Return [X, Y] of the center of cell containing provided text 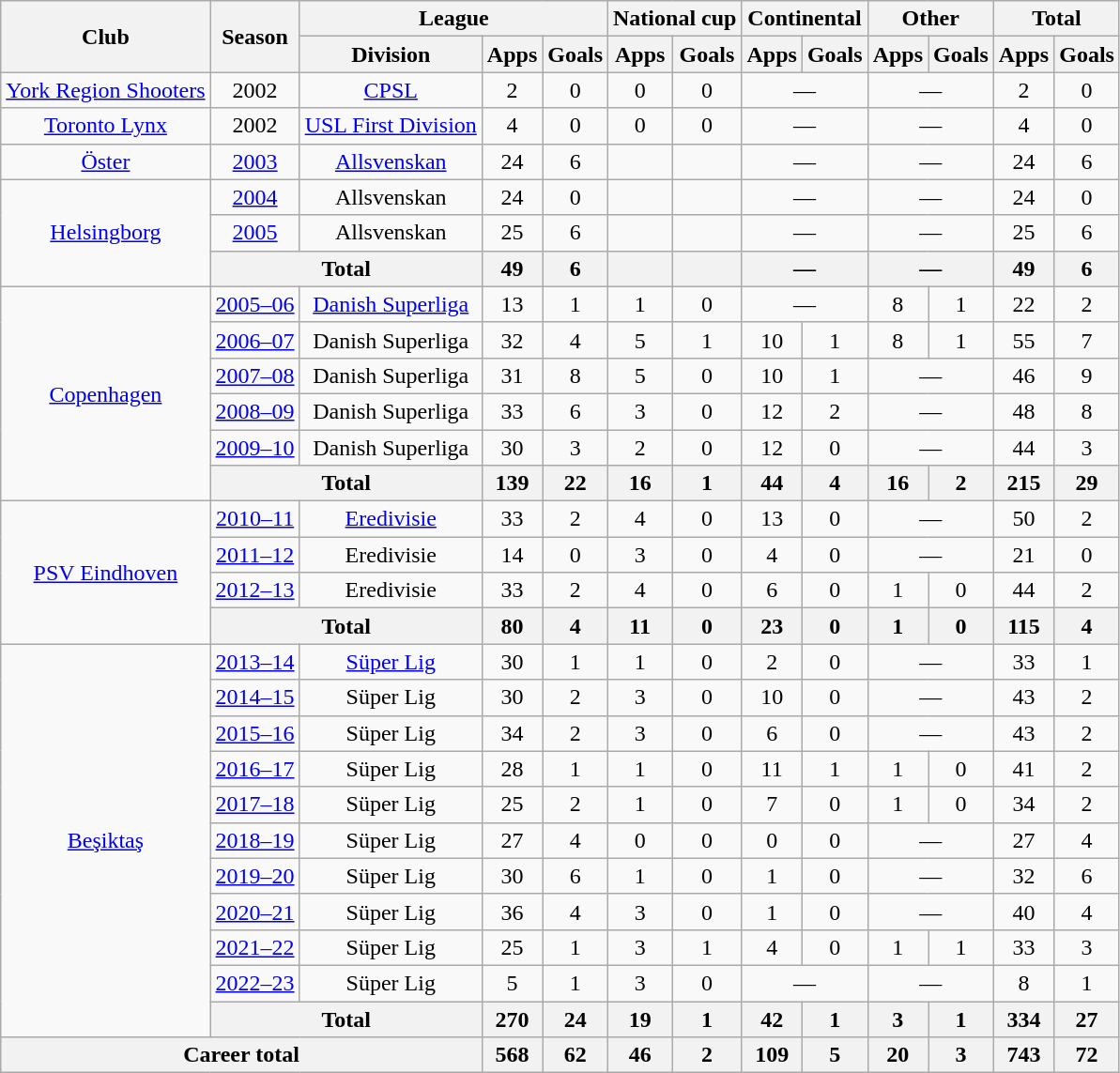
14 [512, 555]
2005 [255, 233]
CPSL [391, 90]
2017–18 [255, 805]
Club [105, 37]
21 [1023, 555]
2010–11 [255, 519]
20 [898, 1055]
2021–22 [255, 947]
215 [1023, 483]
19 [640, 1019]
Toronto Lynx [105, 126]
League [453, 19]
31 [512, 376]
Division [391, 54]
2005–06 [255, 304]
2003 [255, 161]
Continental [805, 19]
Career total [242, 1055]
Other [930, 19]
334 [1023, 1019]
568 [512, 1055]
23 [772, 626]
40 [1023, 912]
80 [512, 626]
55 [1023, 340]
2015–16 [255, 733]
Beşiktaş [105, 841]
48 [1023, 411]
Season [255, 37]
Copenhagen [105, 393]
Öster [105, 161]
42 [772, 1019]
29 [1087, 483]
41 [1023, 769]
2022–23 [255, 983]
PSV Eindhoven [105, 573]
2014–15 [255, 697]
139 [512, 483]
36 [512, 912]
2004 [255, 197]
115 [1023, 626]
2012–13 [255, 590]
2009–10 [255, 448]
2013–14 [255, 662]
743 [1023, 1055]
28 [512, 769]
72 [1087, 1055]
Helsingborg [105, 233]
109 [772, 1055]
2020–21 [255, 912]
270 [512, 1019]
2019–20 [255, 876]
2016–17 [255, 769]
2006–07 [255, 340]
50 [1023, 519]
2011–12 [255, 555]
York Region Shooters [105, 90]
2018–19 [255, 840]
2008–09 [255, 411]
National cup [675, 19]
2007–08 [255, 376]
9 [1087, 376]
62 [575, 1055]
USL First Division [391, 126]
